Provide the [X, Y] coordinate of the cell's center where the given text is located.  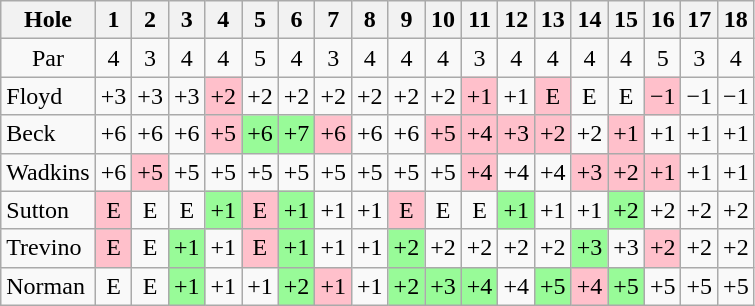
Sutton [48, 210]
Norman [48, 286]
15 [626, 20]
17 [700, 20]
2 [150, 20]
11 [480, 20]
Floyd [48, 96]
Par [48, 58]
1 [114, 20]
Beck [48, 134]
13 [554, 20]
8 [370, 20]
12 [516, 20]
9 [406, 20]
18 [736, 20]
14 [590, 20]
Trevino [48, 248]
Wadkins [48, 172]
6 [296, 20]
10 [444, 20]
Hole [48, 20]
16 [662, 20]
7 [334, 20]
+7 [296, 134]
